Find where the given text appears and provide that cell's center as [X, Y] coordinate. 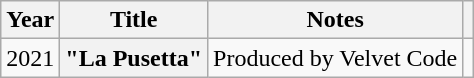
Produced by Velvet Code [336, 58]
Notes [336, 20]
Year [30, 20]
"La Pusetta" [134, 58]
2021 [30, 58]
Title [134, 20]
